Return [X, Y] of the center of cell containing provided text 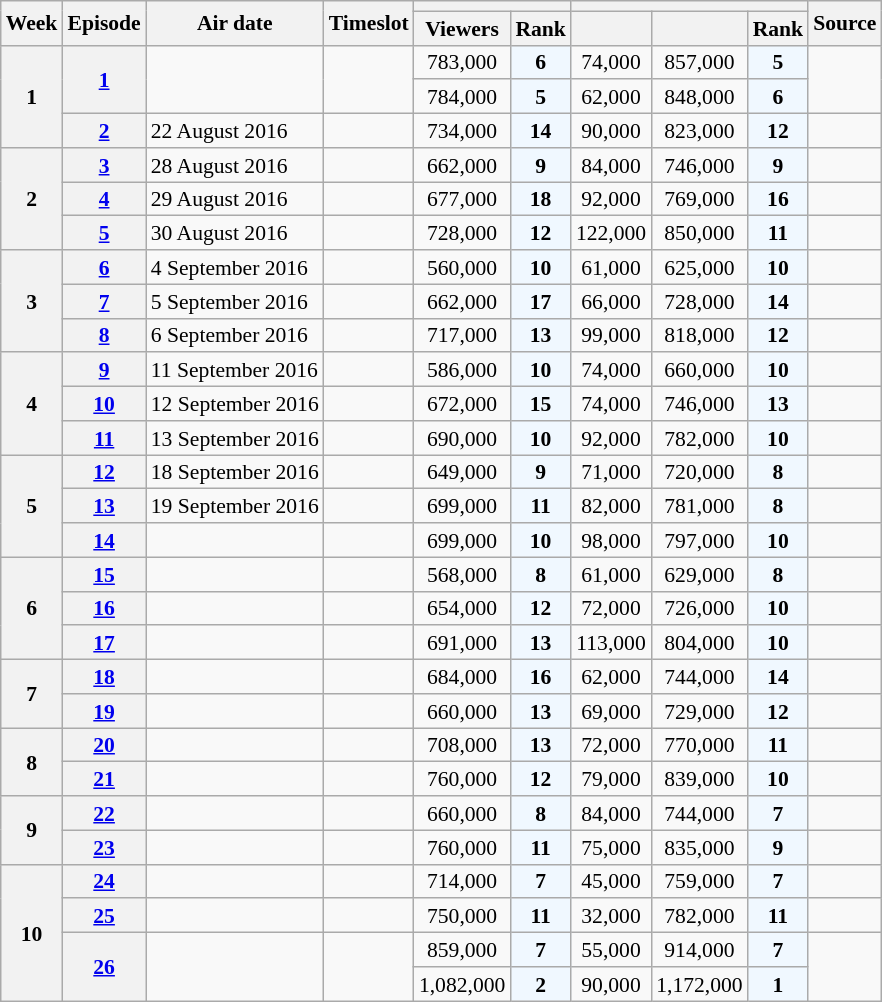
28 August 2016 [235, 165]
Episode [104, 23]
1,082,000 [462, 984]
4 September 2016 [235, 267]
19 September 2016 [235, 506]
684,000 [462, 677]
850,000 [699, 233]
45,000 [611, 881]
714,000 [462, 881]
717,000 [462, 335]
691,000 [462, 643]
22 [104, 813]
784,000 [462, 97]
759,000 [699, 881]
734,000 [462, 131]
Source [844, 23]
1,172,000 [699, 984]
71,000 [611, 472]
823,000 [699, 131]
560,000 [462, 267]
726,000 [699, 608]
24 [104, 881]
55,000 [611, 950]
Week [32, 23]
654,000 [462, 608]
98,000 [611, 540]
729,000 [699, 711]
21 [104, 779]
26 [104, 967]
857,000 [699, 62]
914,000 [699, 950]
Air date [235, 23]
11 September 2016 [235, 370]
797,000 [699, 540]
20 [104, 745]
804,000 [699, 643]
18 September 2016 [235, 472]
818,000 [699, 335]
839,000 [699, 779]
672,000 [462, 404]
25 [104, 916]
22 August 2016 [235, 131]
781,000 [699, 506]
783,000 [462, 62]
568,000 [462, 574]
6 September 2016 [235, 335]
677,000 [462, 199]
859,000 [462, 950]
625,000 [699, 267]
122,000 [611, 233]
13 September 2016 [235, 438]
30 August 2016 [235, 233]
629,000 [699, 574]
770,000 [699, 745]
75,000 [611, 847]
19 [104, 711]
720,000 [699, 472]
750,000 [462, 916]
835,000 [699, 847]
79,000 [611, 779]
12 September 2016 [235, 404]
32,000 [611, 916]
29 August 2016 [235, 199]
690,000 [462, 438]
Viewers [462, 28]
649,000 [462, 472]
69,000 [611, 711]
586,000 [462, 370]
708,000 [462, 745]
5 September 2016 [235, 301]
769,000 [699, 199]
848,000 [699, 97]
Timeslot [369, 23]
82,000 [611, 506]
66,000 [611, 301]
99,000 [611, 335]
23 [104, 847]
113,000 [611, 643]
